Find where the given text appears and provide that cell's center as (X, Y) coordinate. 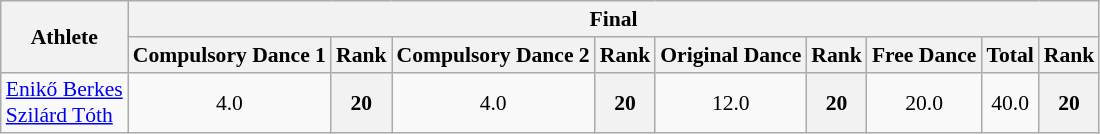
Final (614, 19)
Original Dance (730, 55)
20.0 (924, 102)
12.0 (730, 102)
40.0 (1010, 102)
Total (1010, 55)
Free Dance (924, 55)
Athlete (64, 36)
Compulsory Dance 2 (494, 55)
Enikő BerkesSzilárd Tóth (64, 102)
Compulsory Dance 1 (230, 55)
